Detect which cell encompasses the target text, then output its (X, Y) center coordinate. 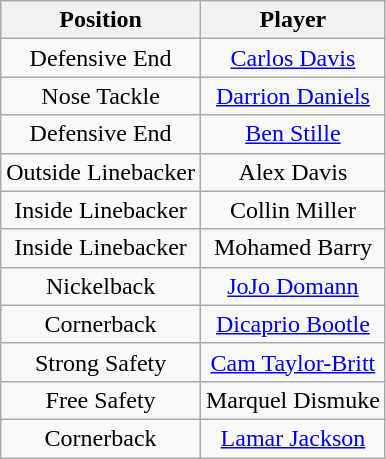
Ben Stille (292, 134)
Lamar Jackson (292, 438)
JoJo Domann (292, 286)
Outside Linebacker (101, 172)
Nickelback (101, 286)
Alex Davis (292, 172)
Dicaprio Bootle (292, 324)
Nose Tackle (101, 96)
Cam Taylor-Britt (292, 362)
Player (292, 20)
Free Safety (101, 400)
Carlos Davis (292, 58)
Darrion Daniels (292, 96)
Mohamed Barry (292, 248)
Marquel Dismuke (292, 400)
Strong Safety (101, 362)
Position (101, 20)
Collin Miller (292, 210)
